Capture the cell that displays the provided text and extract its [X, Y] central coordinate. 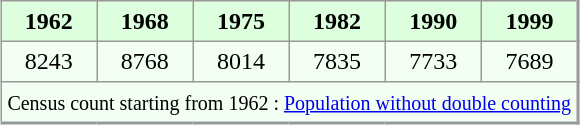
1982 [337, 21]
1990 [433, 21]
1999 [530, 21]
7689 [530, 61]
Census count starting from 1962 : Population without double counting [290, 102]
7835 [337, 61]
7733 [433, 61]
1962 [49, 21]
8014 [241, 61]
1975 [241, 21]
8768 [145, 61]
8243 [49, 61]
1968 [145, 21]
